For the text-containing cell, return its midpoint in (x, y) coordinate format. 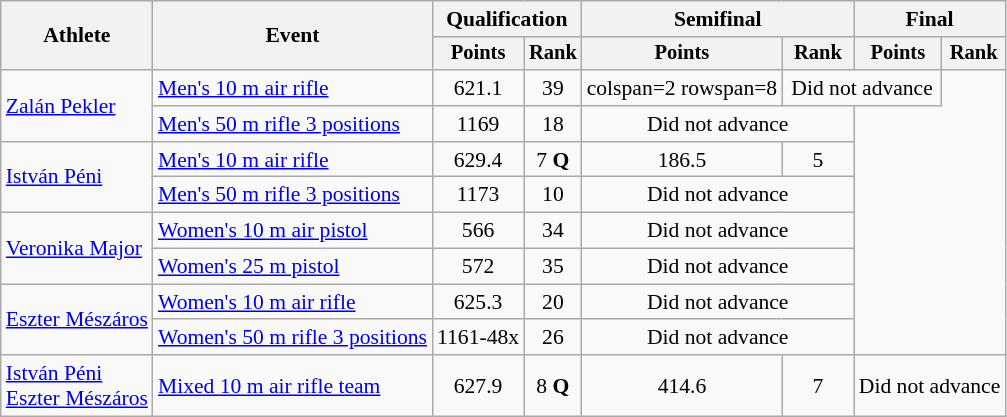
Athlete (77, 36)
István Péni (77, 178)
35 (553, 267)
Qualification (507, 19)
Veronika Major (77, 248)
625.3 (478, 302)
186.5 (682, 160)
572 (478, 267)
Mixed 10 m air rifle team (292, 386)
Final (930, 19)
1161-48x (478, 338)
39 (553, 88)
7 Q (553, 160)
26 (553, 338)
34 (553, 231)
10 (553, 195)
Women's 50 m rifle 3 positions (292, 338)
Women's 10 m air pistol (292, 231)
20 (553, 302)
Zalán Pekler (77, 106)
8 Q (553, 386)
18 (553, 124)
566 (478, 231)
5 (818, 160)
colspan=2 rowspan=8 (682, 88)
414.6 (682, 386)
621.1 (478, 88)
Event (292, 36)
1169 (478, 124)
Women's 25 m pistol (292, 267)
Semifinal (718, 19)
Women's 10 m air rifle (292, 302)
István PéniEszter Mészáros (77, 386)
Eszter Mészáros (77, 320)
7 (818, 386)
627.9 (478, 386)
629.4 (478, 160)
1173 (478, 195)
